From the cell containing the given text, extract its center point as (x, y) coordinate. 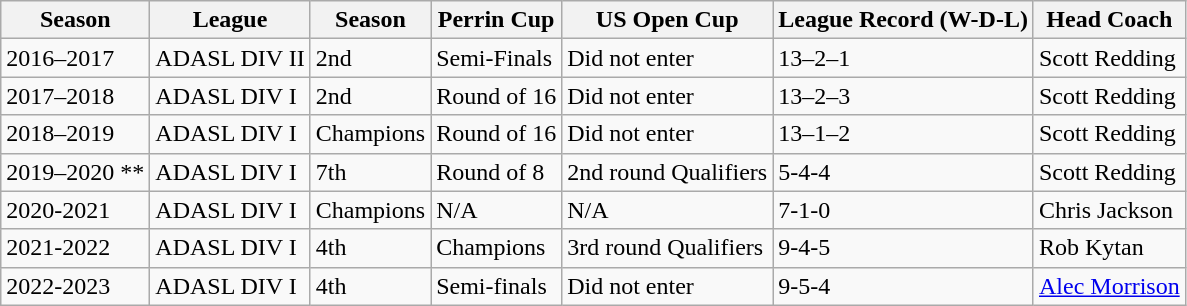
ADASL DIV II (230, 58)
Perrin Cup (496, 20)
2019–2020 ** (76, 172)
3rd round Qualifiers (668, 248)
League (230, 20)
9-5-4 (904, 286)
2016–2017 (76, 58)
Round of 8 (496, 172)
2022-2023 (76, 286)
Rob Kytan (1109, 248)
2020-2021 (76, 210)
5-4-4 (904, 172)
13–1–2 (904, 134)
7-1-0 (904, 210)
League Record (W-D-L) (904, 20)
2017–2018 (76, 96)
Head Coach (1109, 20)
Semi-finals (496, 286)
2021-2022 (76, 248)
13–2–3 (904, 96)
9-4-5 (904, 248)
Alec Morrison (1109, 286)
US Open Cup (668, 20)
2018–2019 (76, 134)
13–2–1 (904, 58)
Semi-Finals (496, 58)
7th (370, 172)
Chris Jackson (1109, 210)
2nd round Qualifiers (668, 172)
